Output the [x, y] coordinate of the center of the cell containing the given text.  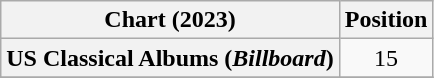
15 [386, 58]
US Classical Albums (Billboard) [170, 58]
Position [386, 20]
Chart (2023) [170, 20]
